Locate the cell with the specified text and output its (X, Y) center coordinate. 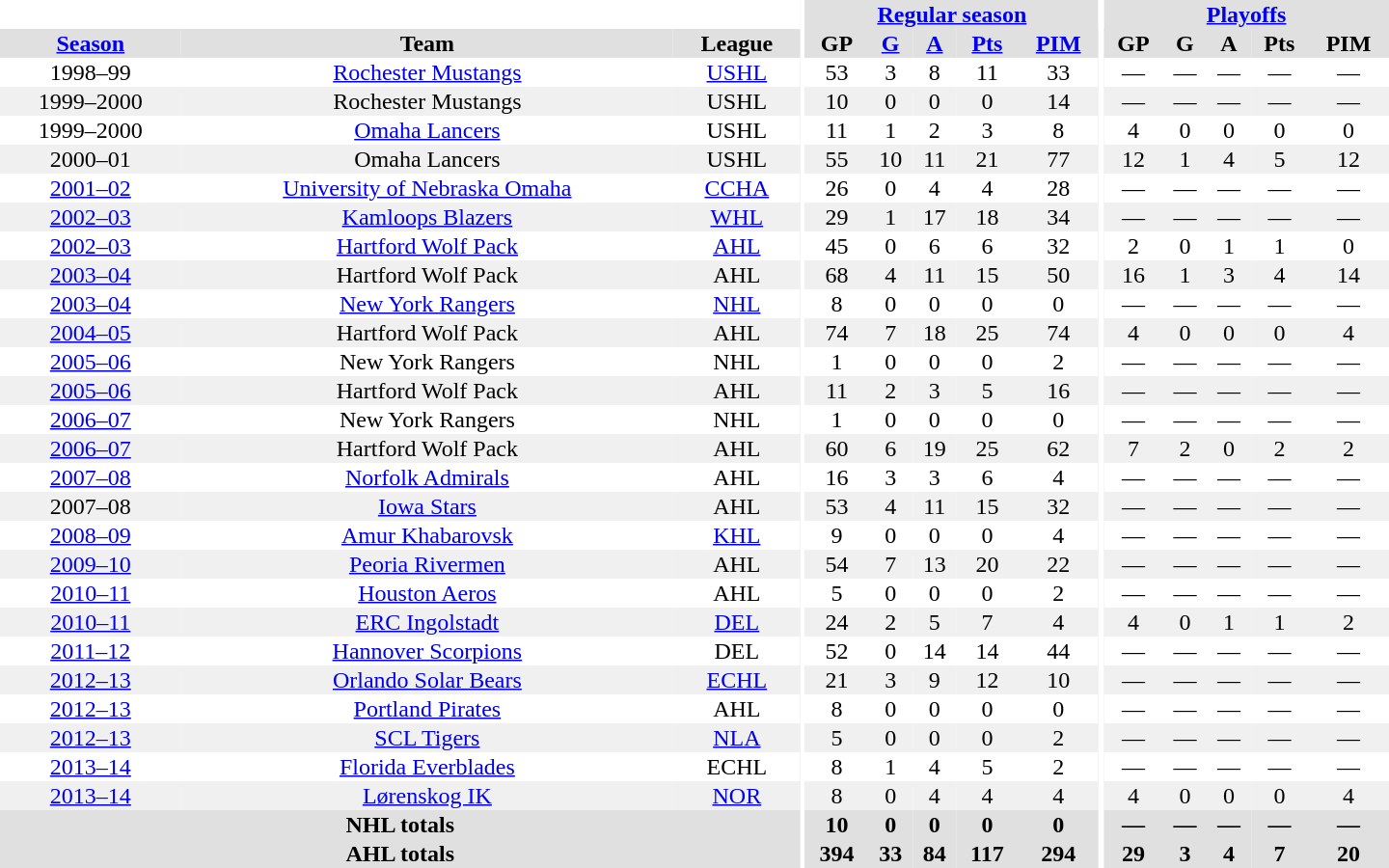
SCL Tigers (428, 738)
Hannover Scorpions (428, 651)
Regular season (953, 14)
54 (837, 564)
ERC Ingolstadt (428, 622)
24 (837, 622)
55 (837, 159)
394 (837, 854)
University of Nebraska Omaha (428, 188)
NHL totals (399, 825)
2001–02 (91, 188)
19 (935, 448)
NLA (737, 738)
Orlando Solar Bears (428, 680)
77 (1058, 159)
117 (988, 854)
34 (1058, 217)
KHL (737, 535)
52 (837, 651)
44 (1058, 651)
60 (837, 448)
CCHA (737, 188)
Portland Pirates (428, 709)
2000–01 (91, 159)
22 (1058, 564)
Amur Khabarovsk (428, 535)
Team (428, 43)
2004–05 (91, 333)
WHL (737, 217)
26 (837, 188)
Houston Aeros (428, 593)
68 (837, 275)
Kamloops Blazers (428, 217)
84 (935, 854)
2009–10 (91, 564)
Florida Everblades (428, 767)
Season (91, 43)
62 (1058, 448)
45 (837, 246)
28 (1058, 188)
13 (935, 564)
League (737, 43)
2008–09 (91, 535)
Iowa Stars (428, 506)
NOR (737, 796)
1998–99 (91, 72)
Norfolk Admirals (428, 477)
17 (935, 217)
2011–12 (91, 651)
Lørenskog IK (428, 796)
Playoffs (1246, 14)
294 (1058, 854)
Peoria Rivermen (428, 564)
50 (1058, 275)
AHL totals (399, 854)
